From the cell containing the given text, extract its center point as (x, y) coordinate. 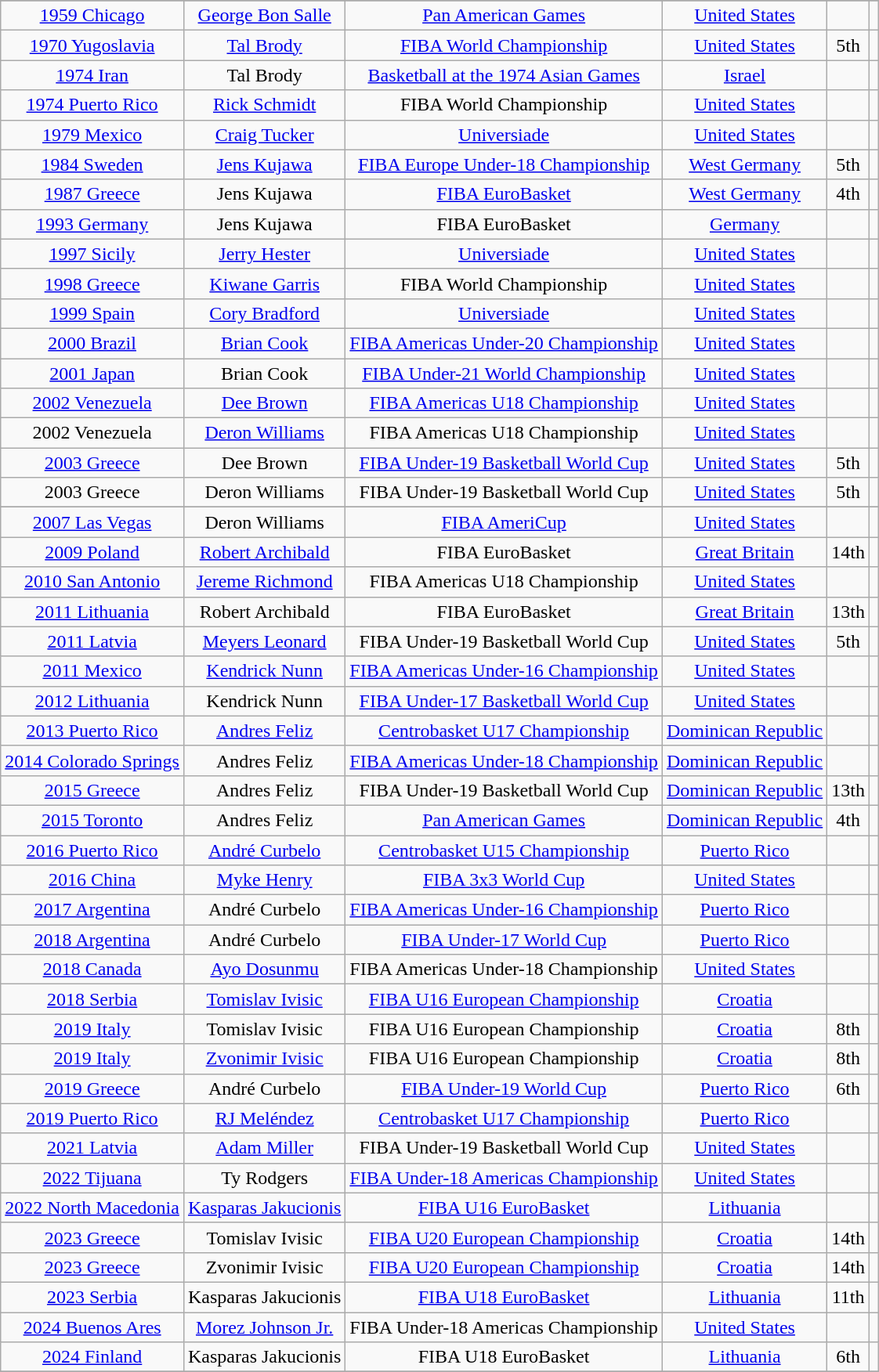
2000 Brazil (92, 343)
2016 China (92, 880)
1997 Sicily (92, 254)
Rick Schmidt (264, 105)
2019 Puerto Rico (92, 1118)
FIBA Under-17 World Cup (505, 940)
2017 Argentina (92, 910)
Craig Tucker (264, 135)
1959 Chicago (92, 16)
Jerry Hester (264, 254)
2009 Poland (92, 552)
2018 Argentina (92, 940)
1987 Greece (92, 194)
2001 Japan (92, 374)
Ty Rodgers (264, 1178)
RJ Meléndez (264, 1118)
2016 Puerto Rico (92, 850)
Adam Miller (264, 1148)
Myke Henry (264, 880)
1993 Germany (92, 224)
2023 Serbia (92, 1297)
2011 Latvia (92, 641)
2011 Lithuania (92, 612)
Kiwane Garris (264, 283)
2013 Puerto Rico (92, 731)
1970 Yugoslavia (92, 45)
FIBA 3x3 World Cup (505, 880)
2019 Greece (92, 1089)
FIBA Under-19 World Cup (505, 1089)
2022 North Macedonia (92, 1208)
2024 Finland (92, 1357)
Israel (744, 75)
Germany (744, 224)
2024 Buenos Ares (92, 1327)
11th (848, 1297)
Basketball at the 1974 Asian Games (505, 75)
Morez Johnson Jr. (264, 1327)
1999 Spain (92, 313)
2021 Latvia (92, 1148)
1998 Greece (92, 283)
Centrobasket U15 Championship (505, 850)
George Bon Salle (264, 16)
1974 Iran (92, 75)
Meyers Leonard (264, 641)
2018 Canada (92, 969)
FIBA AmeriCup (505, 522)
FIBA U16 EuroBasket (505, 1208)
2010 San Antonio (92, 582)
Cory Bradford (264, 313)
1979 Mexico (92, 135)
Jereme Richmond (264, 582)
1984 Sweden (92, 164)
2014 Colorado Springs (92, 760)
2015 Greece (92, 790)
2011 Mexico (92, 671)
2012 Lithuania (92, 701)
FIBA Americas Under-20 Championship (505, 343)
2007 Las Vegas (92, 522)
FIBA Under-21 World Championship (505, 374)
Ayo Dosunmu (264, 969)
2015 Toronto (92, 820)
2022 Tijuana (92, 1178)
2018 Serbia (92, 999)
FIBA Under-17 Basketball World Cup (505, 701)
FIBA Europe Under-18 Championship (505, 164)
1974 Puerto Rico (92, 105)
